Return the [x, y] coordinate for the center point of the cell that contains the specified text.  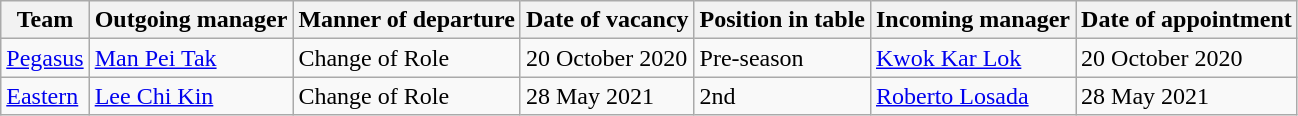
Date of appointment [1187, 20]
Roberto Losada [972, 96]
Eastern [45, 96]
Manner of departure [406, 20]
Kwok Kar Lok [972, 58]
Lee Chi Kin [191, 96]
Man Pei Tak [191, 58]
Incoming manager [972, 20]
Team [45, 20]
Date of vacancy [607, 20]
Outgoing manager [191, 20]
Pre-season [782, 58]
2nd [782, 96]
Pegasus [45, 58]
Position in table [782, 20]
